Locate the cell with the specified text and output its (X, Y) center coordinate. 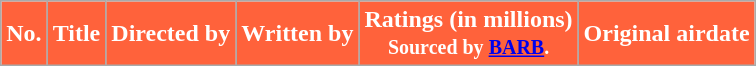
Written by (298, 34)
No. (24, 34)
Title (76, 34)
Ratings (in millions) Sourced by BARB. (468, 34)
Directed by (171, 34)
Original airdate (666, 34)
